From the cell containing the given text, extract its center point as [x, y] coordinate. 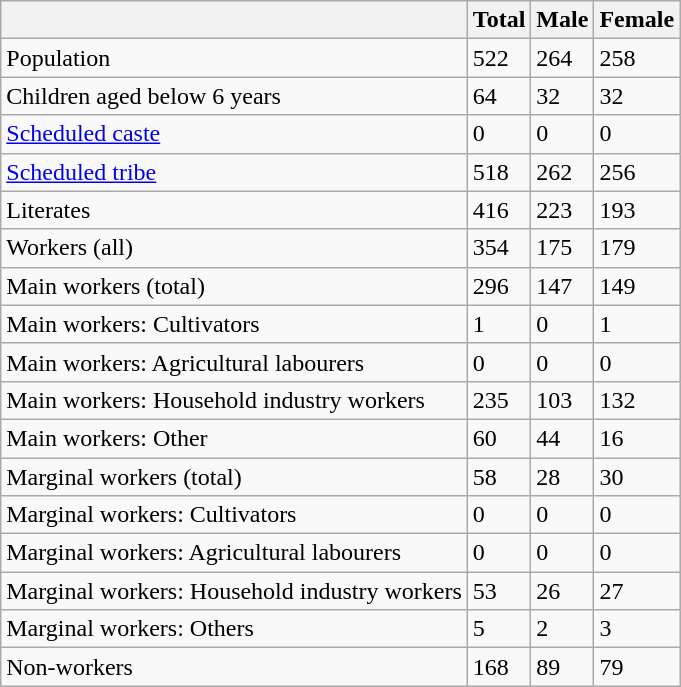
44 [562, 438]
Main workers: Cultivators [234, 324]
354 [499, 248]
Marginal workers: Cultivators [234, 515]
Marginal workers: Household industry workers [234, 591]
262 [562, 172]
Children aged below 6 years [234, 96]
147 [562, 286]
Male [562, 20]
Total [499, 20]
30 [637, 477]
53 [499, 591]
522 [499, 58]
Scheduled caste [234, 134]
5 [499, 629]
Marginal workers: Others [234, 629]
Scheduled tribe [234, 172]
Marginal workers (total) [234, 477]
264 [562, 58]
58 [499, 477]
Main workers: Household industry workers [234, 400]
Marginal workers: Agricultural labourers [234, 553]
28 [562, 477]
27 [637, 591]
175 [562, 248]
132 [637, 400]
223 [562, 210]
2 [562, 629]
103 [562, 400]
64 [499, 96]
179 [637, 248]
296 [499, 286]
193 [637, 210]
Main workers: Agricultural labourers [234, 362]
3 [637, 629]
149 [637, 286]
89 [562, 667]
256 [637, 172]
Female [637, 20]
Main workers (total) [234, 286]
79 [637, 667]
Workers (all) [234, 248]
416 [499, 210]
26 [562, 591]
Literates [234, 210]
518 [499, 172]
Main workers: Other [234, 438]
Non-workers [234, 667]
60 [499, 438]
Population [234, 58]
258 [637, 58]
168 [499, 667]
235 [499, 400]
16 [637, 438]
